Pinpoint the cell where the given text exists, returning its [X, Y] midpoint coordinate. 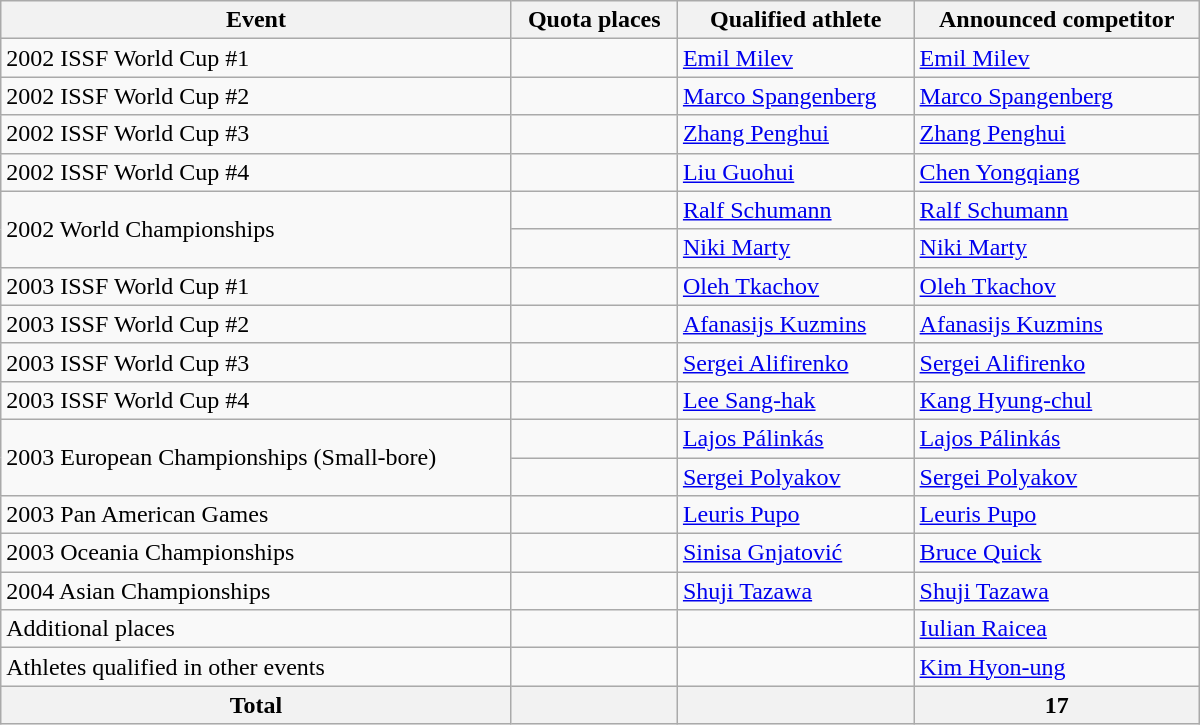
17 [1056, 705]
Lee Sang-hak [796, 400]
2002 ISSF World Cup #2 [256, 96]
2002 ISSF World Cup #4 [256, 172]
2002 ISSF World Cup #3 [256, 134]
2003 European Championships (Small-bore) [256, 457]
Sinisa Gnjatović [796, 553]
Bruce Quick [1056, 553]
Athletes qualified in other events [256, 667]
Kang Hyung-chul [1056, 400]
2003 ISSF World Cup #1 [256, 286]
2004 Asian Championships [256, 591]
2002 World Championships [256, 229]
Total [256, 705]
2003 ISSF World Cup #3 [256, 362]
Chen Yongqiang [1056, 172]
Event [256, 20]
2003 Pan American Games [256, 515]
Iulian Raicea [1056, 629]
2003 ISSF World Cup #2 [256, 324]
Qualified athlete [796, 20]
Liu Guohui [796, 172]
Announced competitor [1056, 20]
Quota places [594, 20]
2002 ISSF World Cup #1 [256, 58]
Kim Hyon-ung [1056, 667]
Additional places [256, 629]
2003 Oceania Championships [256, 553]
2003 ISSF World Cup #4 [256, 400]
